Provide the [X, Y] coordinate of the cell's center where the given text is located.  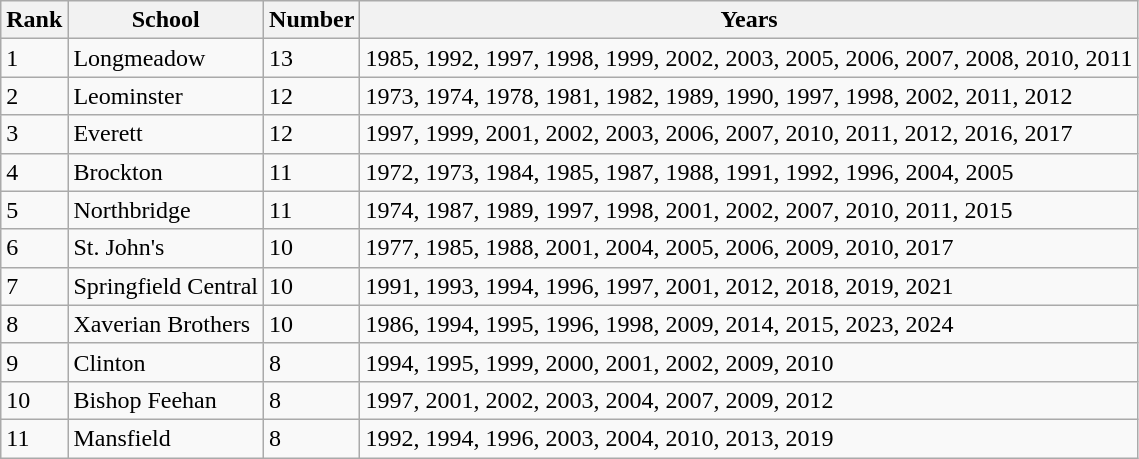
7 [34, 286]
1997, 1999, 2001, 2002, 2003, 2006, 2007, 2010, 2011, 2012, 2016, 2017 [749, 134]
1991, 1993, 1994, 1996, 1997, 2001, 2012, 2018, 2019, 2021 [749, 286]
St. John's [166, 248]
13 [312, 58]
2 [34, 96]
Years [749, 20]
1973, 1974, 1978, 1981, 1982, 1989, 1990, 1997, 1998, 2002, 2011, 2012 [749, 96]
1997, 2001, 2002, 2003, 2004, 2007, 2009, 2012 [749, 400]
Number [312, 20]
1974, 1987, 1989, 1997, 1998, 2001, 2002, 2007, 2010, 2011, 2015 [749, 210]
Leominster [166, 96]
1992, 1994, 1996, 2003, 2004, 2010, 2013, 2019 [749, 438]
Xaverian Brothers [166, 324]
1977, 1985, 1988, 2001, 2004, 2005, 2006, 2009, 2010, 2017 [749, 248]
4 [34, 172]
1994, 1995, 1999, 2000, 2001, 2002, 2009, 2010 [749, 362]
9 [34, 362]
3 [34, 134]
6 [34, 248]
5 [34, 210]
Bishop Feehan [166, 400]
Mansfield [166, 438]
1986, 1994, 1995, 1996, 1998, 2009, 2014, 2015, 2023, 2024 [749, 324]
Clinton [166, 362]
1985, 1992, 1997, 1998, 1999, 2002, 2003, 2005, 2006, 2007, 2008, 2010, 2011 [749, 58]
1972, 1973, 1984, 1985, 1987, 1988, 1991, 1992, 1996, 2004, 2005 [749, 172]
Rank [34, 20]
Brockton [166, 172]
School [166, 20]
Springfield Central [166, 286]
Longmeadow [166, 58]
Northbridge [166, 210]
Everett [166, 134]
1 [34, 58]
